Identify which cell holds the provided text, then report its [x, y] central coordinate. 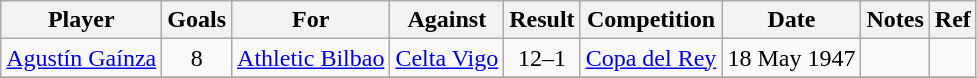
Competition [651, 20]
Result [542, 20]
Ref [952, 20]
Celta Vigo [447, 58]
Agustín Gaínza [82, 58]
Player [82, 20]
Copa del Rey [651, 58]
Against [447, 20]
Notes [895, 20]
Athletic Bilbao [311, 58]
Goals [197, 20]
8 [197, 58]
Date [792, 20]
18 May 1947 [792, 58]
12–1 [542, 58]
For [311, 20]
